Return [x, y] of the center of cell containing provided text 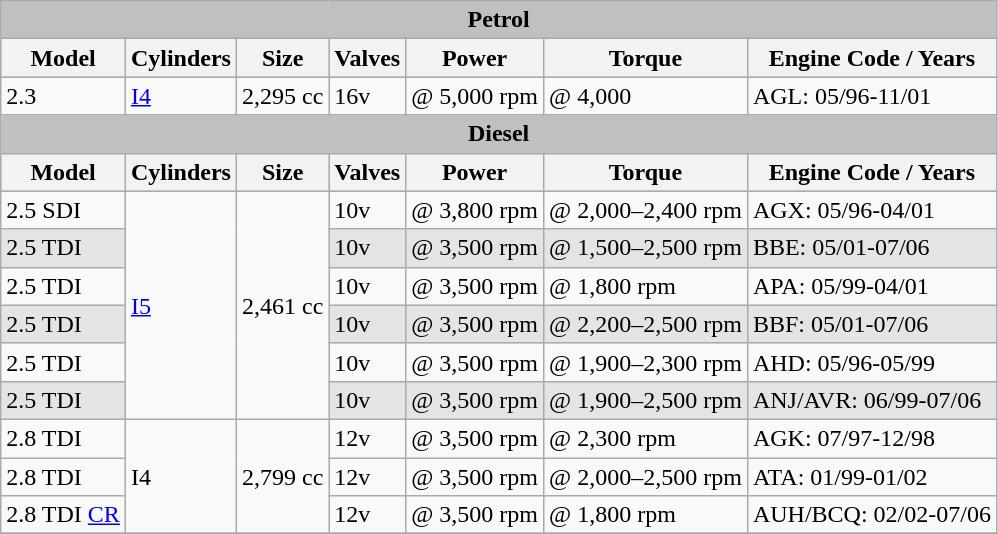
@ 1,900–2,500 rpm [646, 400]
AGL: 05/96-11/01 [872, 96]
@ 4,000 [646, 96]
AUH/BCQ: 02/02-07/06 [872, 515]
ANJ/AVR: 06/99-07/06 [872, 400]
I5 [180, 305]
APA: 05/99-04/01 [872, 286]
Petrol [499, 20]
ATA: 01/99-01/02 [872, 477]
@ 1,500–2,500 rpm [646, 248]
16v [368, 96]
BBE: 05/01-07/06 [872, 248]
AGK: 07/97-12/98 [872, 438]
@ 2,000–2,400 rpm [646, 210]
@ 2,200–2,500 rpm [646, 324]
@ 5,000 rpm [475, 96]
2,295 cc [282, 96]
@ 2,000–2,500 rpm [646, 477]
AHD: 05/96-05/99 [872, 362]
Diesel [499, 134]
2,461 cc [282, 305]
2,799 cc [282, 476]
2.8 TDI CR [64, 515]
2.3 [64, 96]
AGX: 05/96-04/01 [872, 210]
@ 2,300 rpm [646, 438]
BBF: 05/01-07/06 [872, 324]
@ 1,900–2,300 rpm [646, 362]
2.5 SDI [64, 210]
@ 3,800 rpm [475, 210]
